Extract the (x, y) coordinate from the center of the cell holding the provided text.  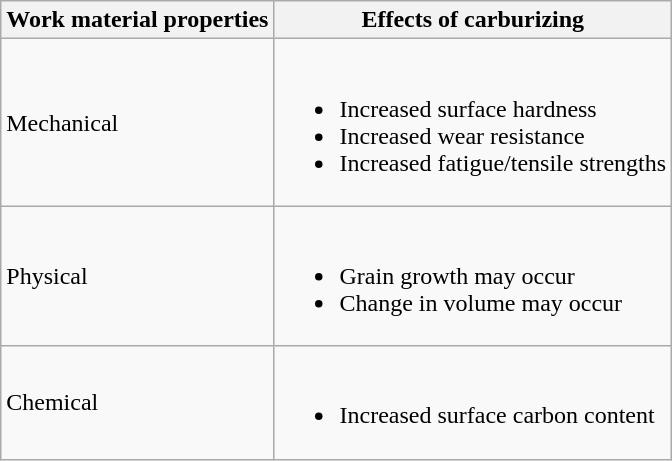
Increased surface carbon content (473, 402)
Chemical (138, 402)
Mechanical (138, 122)
Work material properties (138, 20)
Increased surface hardnessIncreased wear resistanceIncreased fatigue/tensile strengths (473, 122)
Grain growth may occurChange in volume may occur (473, 276)
Effects of carburizing (473, 20)
Physical (138, 276)
